For the text-containing cell, return its midpoint in (x, y) coordinate format. 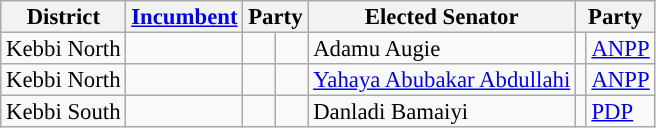
Elected Senator (442, 17)
Danladi Bamaiyi (442, 112)
Adamu Augie (442, 49)
PDP (620, 112)
District (64, 17)
Kebbi South (64, 112)
Incumbent (184, 17)
Yahaya Abubakar Abdullahi (442, 80)
